Detect which cell encompasses the target text, then output its (x, y) center coordinate. 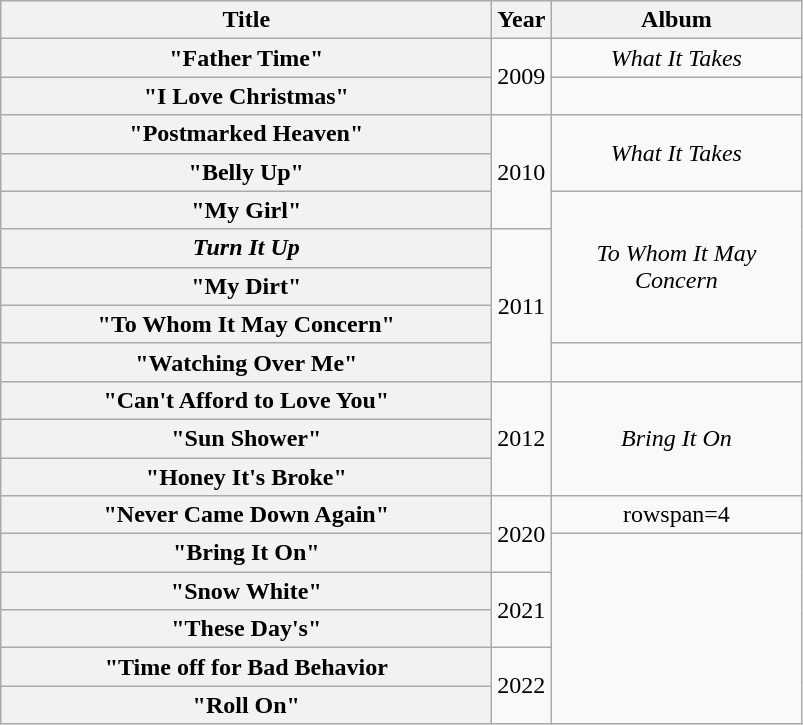
2012 (522, 438)
Year (522, 20)
"Never Came Down Again" (246, 515)
"Snow White" (246, 591)
2020 (522, 534)
2021 (522, 610)
"My Dirt" (246, 286)
2010 (522, 172)
"Bring It On" (246, 553)
"Honey It's Broke" (246, 477)
2009 (522, 77)
"Roll On" (246, 705)
"Belly Up" (246, 172)
"Time off for Bad Behavior (246, 667)
"Watching Over Me" (246, 362)
"These Day's" (246, 629)
rowspan=4 (676, 515)
Bring It On (676, 438)
"To Whom It May Concern" (246, 324)
"My Girl" (246, 210)
To Whom It May Concern (676, 267)
2022 (522, 686)
"Sun Shower" (246, 438)
"Postmarked Heaven" (246, 134)
"Can't Afford to Love You" (246, 400)
"I Love Christmas" (246, 96)
"Father Time" (246, 58)
Title (246, 20)
2011 (522, 305)
Turn It Up (246, 248)
Album (676, 20)
